Pinpoint the cell where the given text exists, returning its [x, y] midpoint coordinate. 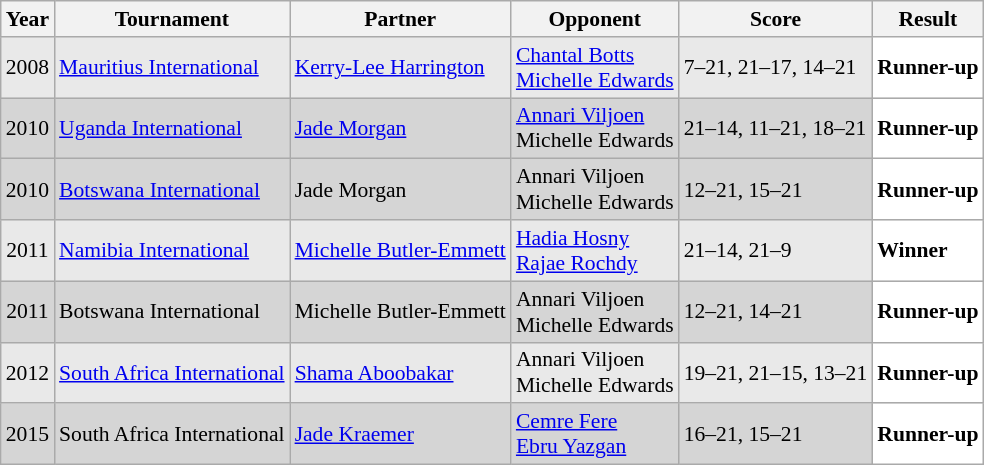
Result [928, 19]
Score [776, 19]
Mauritius International [172, 68]
19–21, 21–15, 13–21 [776, 372]
Winner [928, 250]
Hadia Hosny Rajae Rochdy [595, 250]
16–21, 15–21 [776, 434]
Jade Kraemer [400, 434]
Cemre Fere Ebru Yazgan [595, 434]
Chantal Botts Michelle Edwards [595, 68]
2008 [28, 68]
21–14, 21–9 [776, 250]
21–14, 11–21, 18–21 [776, 128]
Tournament [172, 19]
Opponent [595, 19]
Kerry-Lee Harrington [400, 68]
2015 [28, 434]
2012 [28, 372]
Namibia International [172, 250]
12–21, 14–21 [776, 312]
Shama Aboobakar [400, 372]
Year [28, 19]
7–21, 21–17, 14–21 [776, 68]
12–21, 15–21 [776, 190]
Partner [400, 19]
Uganda International [172, 128]
